Output the (x, y) coordinate of the center of the cell containing the given text.  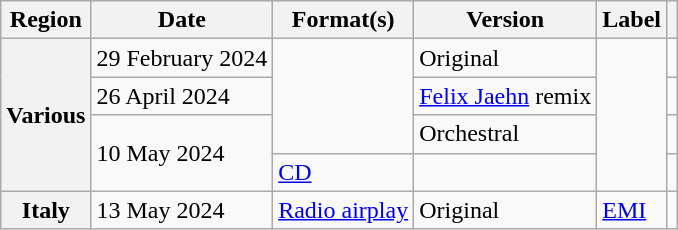
10 May 2024 (182, 153)
Orchestral (506, 134)
Various (46, 115)
Region (46, 20)
Italy (46, 210)
26 April 2024 (182, 96)
Version (506, 20)
CD (344, 172)
13 May 2024 (182, 210)
EMI (632, 210)
Felix Jaehn remix (506, 96)
29 February 2024 (182, 58)
Radio airplay (344, 210)
Label (632, 20)
Date (182, 20)
Format(s) (344, 20)
